For the text-containing cell, return its midpoint in [x, y] coordinate format. 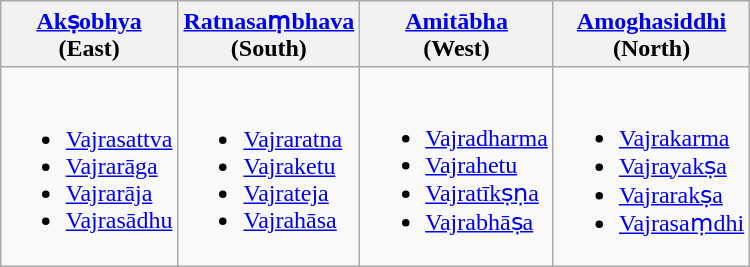
Amitābha(West) [457, 34]
VajrakarmaVajrayakṣaVajrarakṣaVajrasaṃdhi [651, 166]
Akṣobhya(East) [89, 34]
Ratnasaṃbhava(South) [269, 34]
VajradharmaVajrahetuVajratīkṣṇaVajrabhāṣa [457, 166]
Amoghasiddhi(North) [651, 34]
VajraratnaVajraketuVajratejaVajrahāsa [269, 166]
VajrasattvaVajrarāgaVajrarājaVajrasādhu [89, 166]
